For the text-containing cell, return its midpoint in (X, Y) coordinate format. 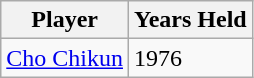
1976 (191, 58)
Years Held (191, 20)
Player (65, 20)
Cho Chikun (65, 58)
